Identify which cell holds the provided text, then report its [X, Y] central coordinate. 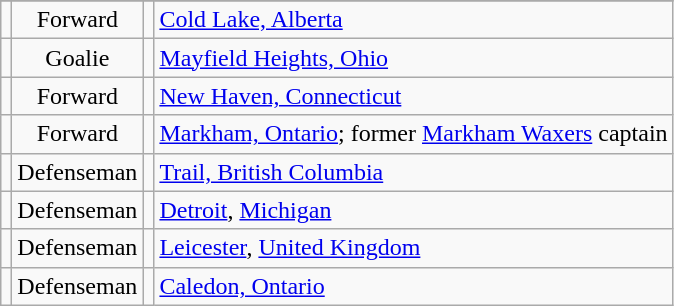
Mayfield Heights, Ohio [414, 58]
Cold Lake, Alberta [414, 20]
Detroit, Michigan [414, 210]
New Haven, Connecticut [414, 96]
Markham, Ontario; former Markham Waxers captain [414, 134]
Leicester, United Kingdom [414, 248]
Trail, British Columbia [414, 172]
Caledon, Ontario [414, 286]
Goalie [78, 58]
